Scan for the cell matching the given text and deliver its [x, y] coordinate at center. 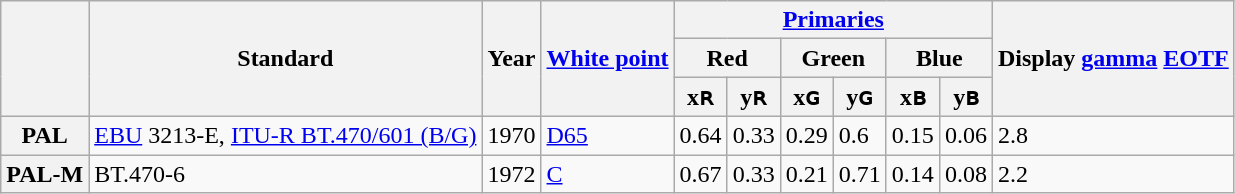
Red [727, 58]
0.14 [912, 173]
1970 [512, 135]
Green [833, 58]
2.2 [1113, 173]
0.64 [700, 135]
yʀ [754, 97]
Blue [939, 58]
0.67 [700, 173]
0.29 [806, 135]
EBU 3213-E, ITU-R BT.470/601 (B/G) [286, 135]
PAL [45, 135]
yɢ [860, 97]
xʀ [700, 97]
xʙ [912, 97]
Display gamma EOTF [1113, 59]
xɢ [806, 97]
1972 [512, 173]
0.15 [912, 135]
yʙ [966, 97]
Primaries [833, 20]
0.71 [860, 173]
0.6 [860, 135]
C [608, 173]
White point [608, 59]
Standard [286, 59]
PAL-M [45, 173]
Year [512, 59]
0.21 [806, 173]
0.08 [966, 173]
BT.470-6 [286, 173]
0.06 [966, 135]
2.8 [1113, 135]
D65 [608, 135]
